Pinpoint the cell where the given text exists, returning its [x, y] midpoint coordinate. 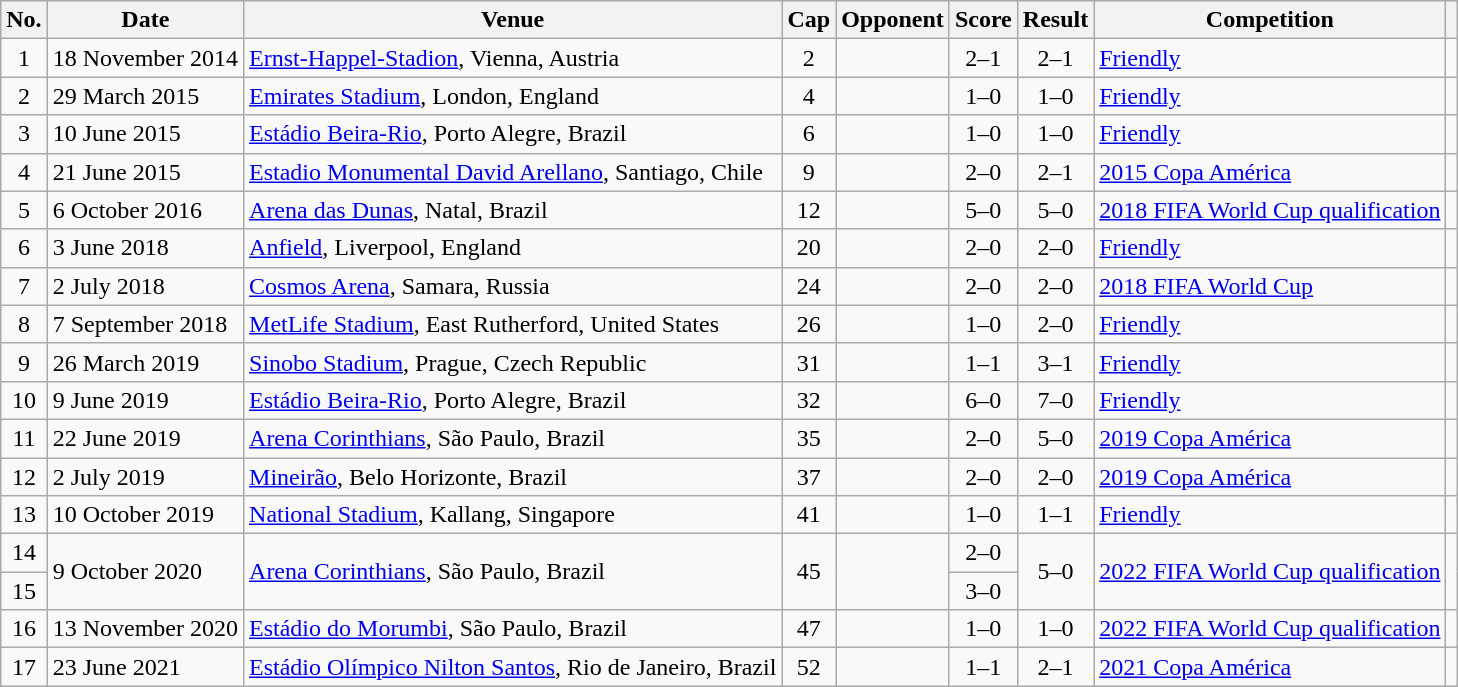
1 [24, 58]
21 June 2015 [145, 172]
16 [24, 629]
7–0 [1055, 400]
10 [24, 400]
3 June 2018 [145, 248]
18 November 2014 [145, 58]
2018 FIFA World Cup [1270, 286]
24 [809, 286]
5 [24, 210]
13 [24, 515]
37 [809, 477]
Date [145, 20]
10 June 2015 [145, 134]
Ernst-Happel-Stadion, Vienna, Austria [513, 58]
Result [1055, 20]
7 [24, 286]
Mineirão, Belo Horizonte, Brazil [513, 477]
6–0 [983, 400]
41 [809, 515]
23 June 2021 [145, 667]
Emirates Stadium, London, England [513, 96]
Anfield, Liverpool, England [513, 248]
10 October 2019 [145, 515]
17 [24, 667]
No. [24, 20]
3 [24, 134]
2018 FIFA World Cup qualification [1270, 210]
52 [809, 667]
22 June 2019 [145, 438]
35 [809, 438]
9 June 2019 [145, 400]
2021 Copa América [1270, 667]
31 [809, 362]
Arena das Dunas, Natal, Brazil [513, 210]
Opponent [893, 20]
Cap [809, 20]
14 [24, 553]
32 [809, 400]
Estádio Olímpico Nilton Santos, Rio de Janeiro, Brazil [513, 667]
45 [809, 572]
Venue [513, 20]
Estádio do Morumbi, São Paulo, Brazil [513, 629]
6 October 2016 [145, 210]
Estadio Monumental David Arellano, Santiago, Chile [513, 172]
15 [24, 591]
2015 Copa América [1270, 172]
8 [24, 324]
7 September 2018 [145, 324]
11 [24, 438]
Competition [1270, 20]
Score [983, 20]
26 March 2019 [145, 362]
3–0 [983, 591]
3–1 [1055, 362]
47 [809, 629]
9 October 2020 [145, 572]
29 March 2015 [145, 96]
Cosmos Arena, Samara, Russia [513, 286]
Sinobo Stadium, Prague, Czech Republic [513, 362]
20 [809, 248]
National Stadium, Kallang, Singapore [513, 515]
13 November 2020 [145, 629]
2 July 2019 [145, 477]
2 July 2018 [145, 286]
26 [809, 324]
MetLife Stadium, East Rutherford, United States [513, 324]
